From the cell containing the given text, extract its center point as (x, y) coordinate. 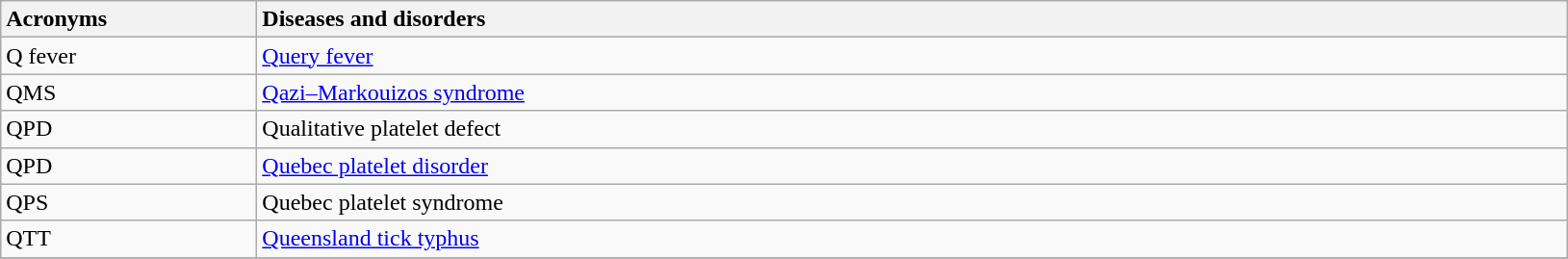
Diseases and disorders (913, 19)
Queensland tick typhus (913, 239)
QTT (129, 239)
QMS (129, 92)
Qazi–Markouizos syndrome (913, 92)
Query fever (913, 56)
Acronyms (129, 19)
Qualitative platelet defect (913, 129)
Q fever (129, 56)
QPS (129, 202)
Quebec platelet disorder (913, 166)
Quebec platelet syndrome (913, 202)
